Return the [X, Y] coordinate for the center point of the cell that contains the specified text.  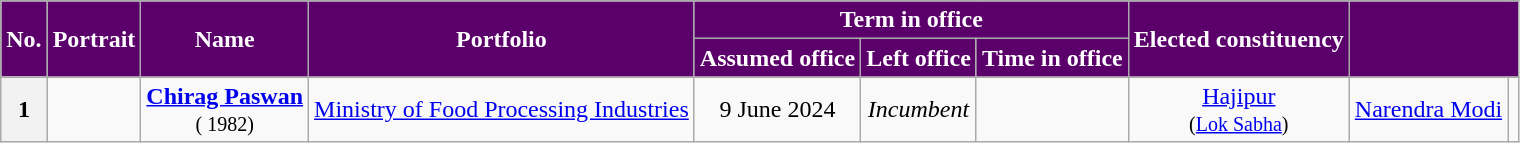
Term in office [911, 20]
Name [225, 39]
Elected constituency [1238, 39]
Ministry of Food Processing Industries [502, 110]
Hajipur(Lok Sabha) [1238, 110]
Time in office [1052, 58]
Left office [919, 58]
Chirag Paswan( 1982) [225, 110]
Incumbent [919, 110]
Portrait [94, 39]
Narendra Modi [1428, 110]
1 [24, 110]
9 June 2024 [777, 110]
Portfolio [502, 39]
Assumed office [777, 58]
No. [24, 39]
